Extract the [x, y] coordinate from the center of the cell holding the provided text.  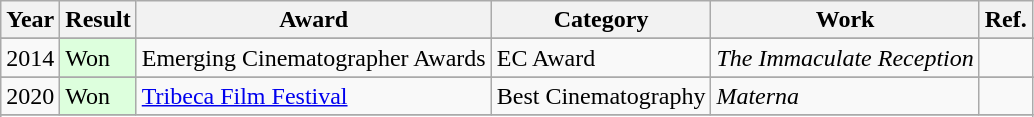
2020 [30, 96]
Result [98, 20]
Award [314, 20]
Tribeca Film Festival [314, 96]
Best Cinematography [601, 96]
Ref. [1006, 20]
Emerging Cinematographer Awards [314, 58]
The Immaculate Reception [845, 58]
2014 [30, 58]
Year [30, 20]
Work [845, 20]
Materna [845, 96]
Category [601, 20]
EC Award [601, 58]
